Find where the given text appears and provide that cell's center as (x, y) coordinate. 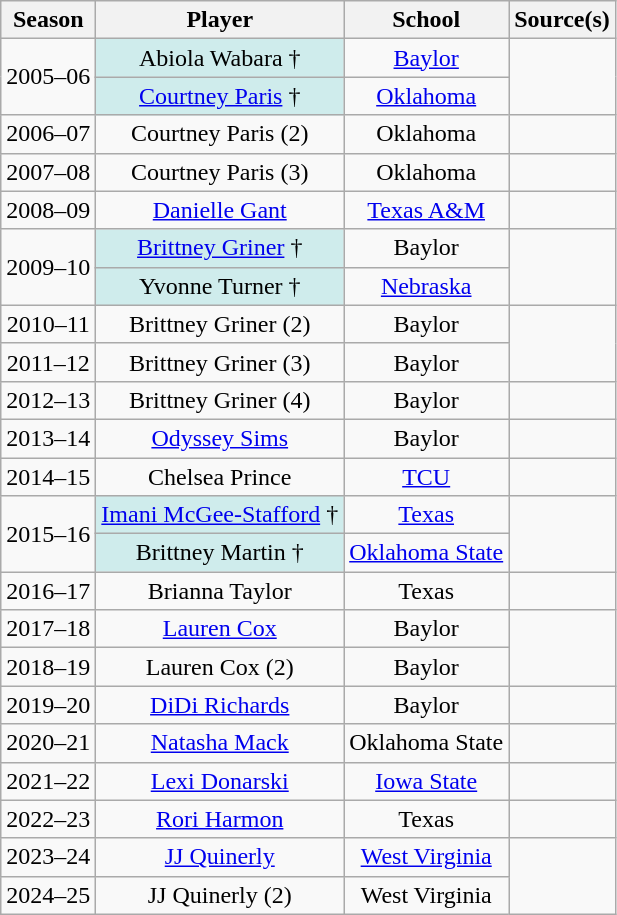
Lauren Cox (2) (220, 667)
Player (220, 20)
2012–13 (48, 400)
Brittney Martin † (220, 553)
2008–09 (48, 210)
2007–08 (48, 172)
TCU (426, 477)
Texas A&M (426, 210)
Brianna Taylor (220, 591)
Abiola Wabara † (220, 58)
Courtney Paris (2) (220, 134)
Courtney Paris (3) (220, 172)
Brittney Griner (4) (220, 400)
2022–23 (48, 819)
Rori Harmon (220, 819)
2023–24 (48, 857)
Danielle Gant (220, 210)
2009–10 (48, 267)
Natasha Mack (220, 743)
2021–22 (48, 781)
Courtney Paris † (220, 96)
2018–19 (48, 667)
2011–12 (48, 362)
2013–14 (48, 438)
2015–16 (48, 534)
DiDi Richards (220, 705)
Lexi Donarski (220, 781)
Nebraska (426, 286)
Brittney Griner (3) (220, 362)
Odyssey Sims (220, 438)
Imani McGee-Stafford † (220, 515)
2020–21 (48, 743)
JJ Quinerly (2) (220, 895)
School (426, 20)
Chelsea Prince (220, 477)
2006–07 (48, 134)
Yvonne Turner † (220, 286)
Source(s) (562, 20)
Brittney Griner † (220, 248)
2016–17 (48, 591)
Iowa State (426, 781)
2010–11 (48, 324)
2014–15 (48, 477)
2017–18 (48, 629)
JJ Quinerly (220, 857)
2019–20 (48, 705)
2005–06 (48, 77)
Lauren Cox (220, 629)
Brittney Griner (2) (220, 324)
Season (48, 20)
2024–25 (48, 895)
